Return [X, Y] of the center of cell containing provided text 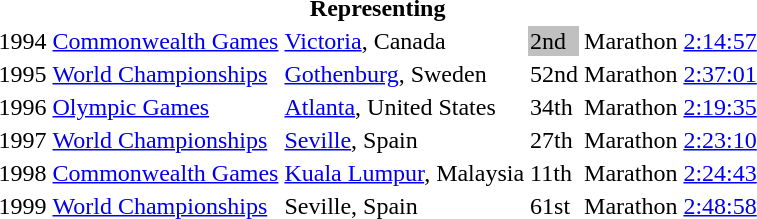
Olympic Games [166, 107]
Victoria, Canada [404, 41]
Kuala Lumpur, Malaysia [404, 173]
Atlanta, United States [404, 107]
Seville, Spain [404, 140]
2nd [554, 41]
34th [554, 107]
11th [554, 173]
52nd [554, 74]
Gothenburg, Sweden [404, 74]
27th [554, 140]
